Detect which cell encompasses the target text, then output its [X, Y] center coordinate. 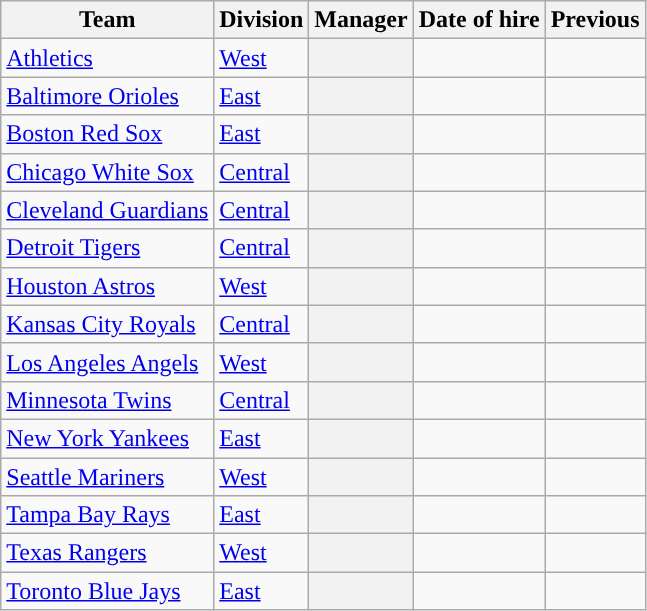
Manager [361, 20]
Detroit Tigers [108, 248]
Texas Rangers [108, 553]
Houston Astros [108, 286]
Chicago White Sox [108, 172]
Division [262, 20]
Team [108, 20]
Tampa Bay Rays [108, 515]
Los Angeles Angels [108, 362]
Minnesota Twins [108, 400]
Boston Red Sox [108, 134]
Kansas City Royals [108, 324]
Athletics [108, 58]
Toronto Blue Jays [108, 591]
Baltimore Orioles [108, 96]
Cleveland Guardians [108, 210]
Previous [595, 20]
Date of hire [479, 20]
New York Yankees [108, 438]
Seattle Mariners [108, 477]
